Extract the (x, y) coordinate from the center of the cell holding the provided text.  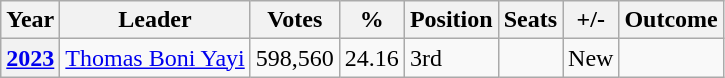
598,560 (294, 58)
% (372, 20)
Votes (294, 20)
Leader (155, 20)
Year (30, 20)
2023 (30, 58)
Outcome (671, 20)
New (591, 58)
3rd (451, 58)
+/- (591, 20)
24.16 (372, 58)
Thomas Boni Yayi (155, 58)
Position (451, 20)
Seats (530, 20)
